Find where the given text appears and provide that cell's center as [x, y] coordinate. 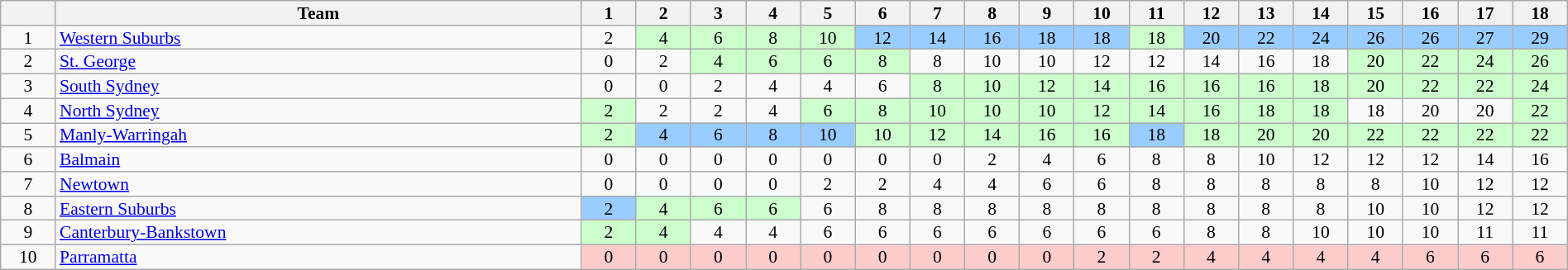
South Sydney [318, 87]
North Sydney [318, 111]
15 [1375, 13]
Newtown [318, 184]
13 [1266, 13]
Team [318, 13]
17 [1485, 13]
St. George [318, 62]
27 [1485, 38]
Parramatta [318, 258]
Balmain [318, 159]
Eastern Suburbs [318, 209]
29 [1540, 38]
Canterbury-Bankstown [318, 233]
Manly-Warringah [318, 135]
Western Suburbs [318, 38]
